Capture the cell that displays the provided text and extract its [x, y] central coordinate. 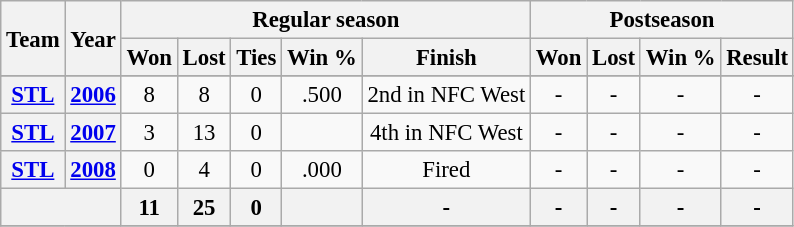
4th in NFC West [446, 133]
Regular season [326, 20]
Result [758, 58]
Team [33, 38]
4 [204, 170]
.000 [322, 170]
11 [149, 208]
2nd in NFC West [446, 95]
Year [93, 38]
2008 [93, 170]
Fired [446, 170]
25 [204, 208]
Ties [256, 58]
Postseason [662, 20]
.500 [322, 95]
Finish [446, 58]
3 [149, 133]
2006 [93, 95]
13 [204, 133]
2007 [93, 133]
